Output the [x, y] coordinate of the center of the cell containing the given text.  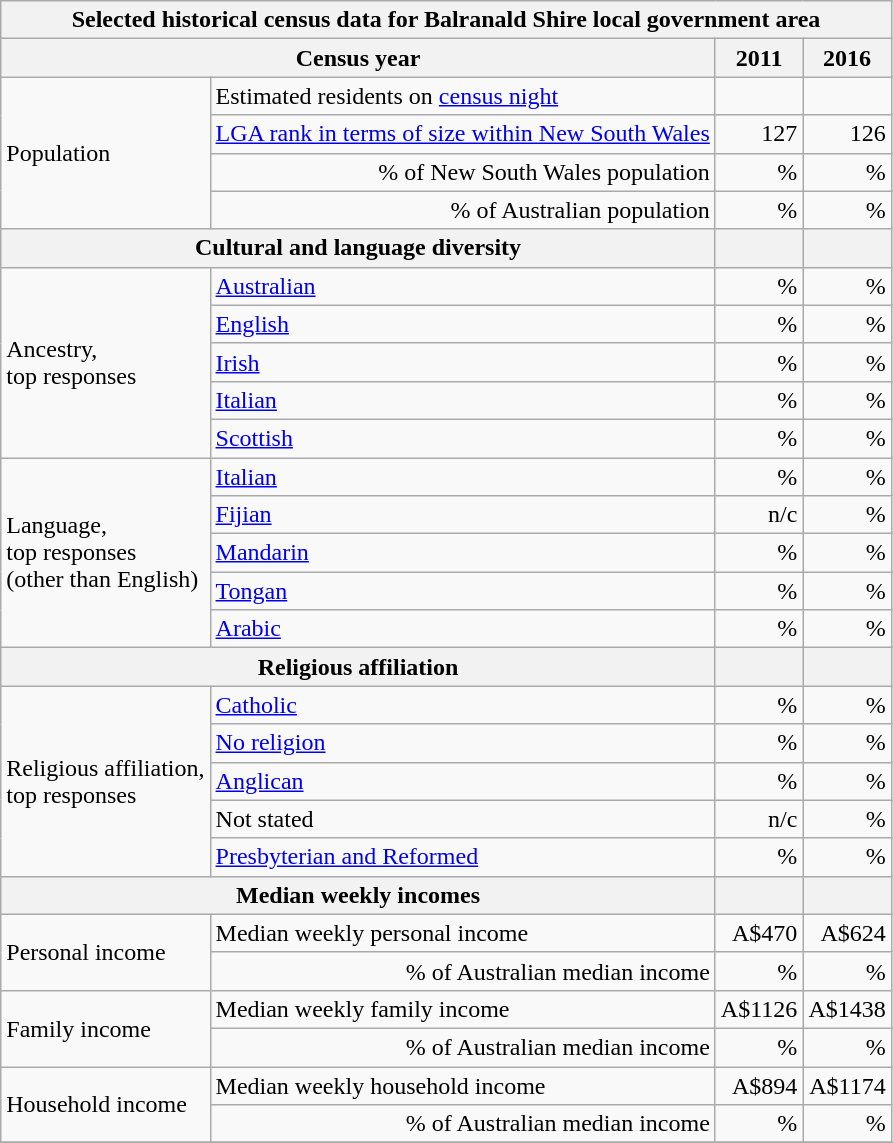
Household income [106, 1104]
Personal income [106, 952]
A$470 [759, 933]
Population [106, 153]
A$624 [847, 933]
Religious affiliation,top responses [106, 781]
% of Australian population [462, 210]
Census year [358, 58]
LGA rank in terms of size within New South Wales [462, 134]
Ancestry,top responses [106, 362]
Anglican [462, 781]
Mandarin [462, 553]
Median weekly family income [462, 1009]
Selected historical census data for Balranald Shire local government area [446, 20]
No religion [462, 743]
Median weekly incomes [358, 895]
Family income [106, 1028]
English [462, 324]
A$1126 [759, 1009]
A$1438 [847, 1009]
Median weekly household income [462, 1085]
Median weekly personal income [462, 933]
Tongan [462, 591]
Scottish [462, 438]
Cultural and language diversity [358, 248]
Language,top responses(other than English) [106, 553]
2011 [759, 58]
Arabic [462, 629]
Presbyterian and Reformed [462, 857]
A$894 [759, 1085]
Not stated [462, 819]
A$1174 [847, 1085]
Irish [462, 362]
% of New South Wales population [462, 172]
Religious affiliation [358, 667]
126 [847, 134]
2016 [847, 58]
Australian [462, 286]
Catholic [462, 705]
127 [759, 134]
Estimated residents on census night [462, 96]
Fijian [462, 515]
